Return [x, y] of the center of cell containing provided text 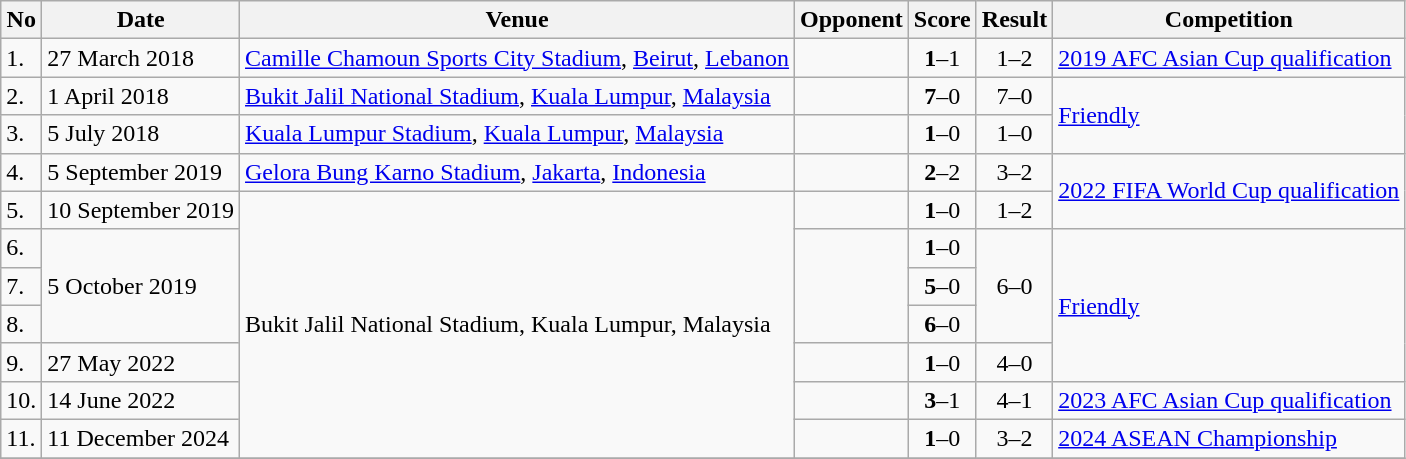
3. [22, 134]
2024 ASEAN Championship [1229, 438]
2022 FIFA World Cup qualification [1229, 191]
8. [22, 324]
27 March 2018 [141, 58]
27 May 2022 [141, 362]
11. [22, 438]
Date [141, 20]
4–1 [1014, 400]
Result [1014, 20]
5–0 [942, 286]
4–0 [1014, 362]
No [22, 20]
14 June 2022 [141, 400]
2023 AFC Asian Cup qualification [1229, 400]
5 September 2019 [141, 172]
1 April 2018 [141, 96]
5. [22, 210]
9. [22, 362]
Score [942, 20]
Camille Chamoun Sports City Stadium, Beirut, Lebanon [518, 58]
Kuala Lumpur Stadium, Kuala Lumpur, Malaysia [518, 134]
2019 AFC Asian Cup qualification [1229, 58]
5 July 2018 [141, 134]
10 September 2019 [141, 210]
4. [22, 172]
2. [22, 96]
5 October 2019 [141, 286]
11 December 2024 [141, 438]
Gelora Bung Karno Stadium, Jakarta, Indonesia [518, 172]
3–1 [942, 400]
1. [22, 58]
Opponent [852, 20]
Competition [1229, 20]
7. [22, 286]
1–1 [942, 58]
2–2 [942, 172]
Venue [518, 20]
10. [22, 400]
6. [22, 248]
